Return [x, y] of the center of cell containing provided text 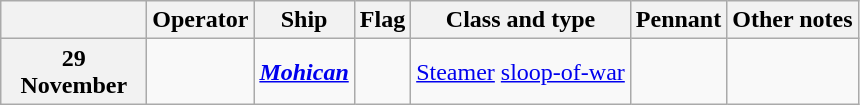
Ship [304, 20]
29 November [74, 72]
Flag [382, 20]
Steamer sloop-of-war [521, 72]
Pennant [678, 20]
Other notes [792, 20]
Operator [200, 20]
Class and type [521, 20]
Mohican [304, 72]
